Return the (x, y) coordinate for the center point of the cell that contains the specified text.  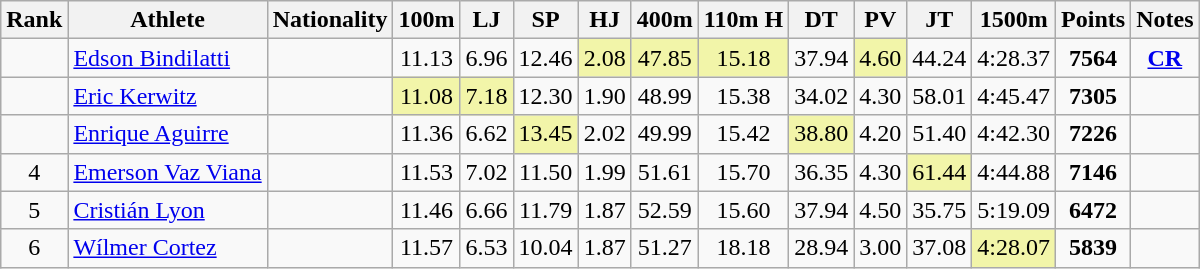
7305 (1094, 96)
2.08 (604, 58)
28.94 (822, 248)
11.57 (426, 248)
15.70 (743, 172)
13.45 (546, 134)
10.04 (546, 248)
CR (1165, 58)
7.02 (486, 172)
1.99 (604, 172)
Emerson Vaz Viana (168, 172)
Athlete (168, 20)
3.00 (880, 248)
Wílmer Cortez (168, 248)
34.02 (822, 96)
4.60 (880, 58)
36.35 (822, 172)
51.40 (940, 134)
Rank (34, 20)
11.79 (546, 210)
11.08 (426, 96)
Notes (1165, 20)
Points (1094, 20)
4:42.30 (1014, 134)
HJ (604, 20)
11.13 (426, 58)
61.44 (940, 172)
47.85 (664, 58)
51.27 (664, 248)
1500m (1014, 20)
11.53 (426, 172)
PV (880, 20)
6.62 (486, 134)
100m (426, 20)
4:45.47 (1014, 96)
400m (664, 20)
49.99 (664, 134)
7146 (1094, 172)
4:28.37 (1014, 58)
6.96 (486, 58)
44.24 (940, 58)
LJ (486, 20)
11.36 (426, 134)
18.18 (743, 248)
5:19.09 (1014, 210)
38.80 (822, 134)
12.30 (546, 96)
6.66 (486, 210)
37.08 (940, 248)
4.50 (880, 210)
5839 (1094, 248)
Eric Kerwitz (168, 96)
12.46 (546, 58)
Cristián Lyon (168, 210)
Nationality (330, 20)
4.20 (880, 134)
JT (940, 20)
58.01 (940, 96)
51.61 (664, 172)
48.99 (664, 96)
35.75 (940, 210)
4:28.07 (1014, 248)
7226 (1094, 134)
11.50 (546, 172)
Edson Bindilatti (168, 58)
4 (34, 172)
110m H (743, 20)
15.60 (743, 210)
Enrique Aguirre (168, 134)
1.90 (604, 96)
6.53 (486, 248)
2.02 (604, 134)
7.18 (486, 96)
6472 (1094, 210)
7564 (1094, 58)
15.42 (743, 134)
15.18 (743, 58)
4:44.88 (1014, 172)
SP (546, 20)
5 (34, 210)
11.46 (426, 210)
15.38 (743, 96)
6 (34, 248)
DT (822, 20)
52.59 (664, 210)
